Identify which cell holds the provided text, then report its [X, Y] central coordinate. 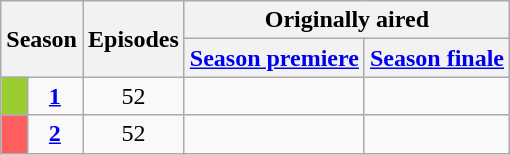
Season [42, 39]
2 [54, 134]
Originally aired [346, 20]
1 [54, 96]
Season premiere [274, 58]
Season finale [436, 58]
Episodes [133, 39]
